Return the (x, y) coordinate for the center point of the cell that contains the specified text.  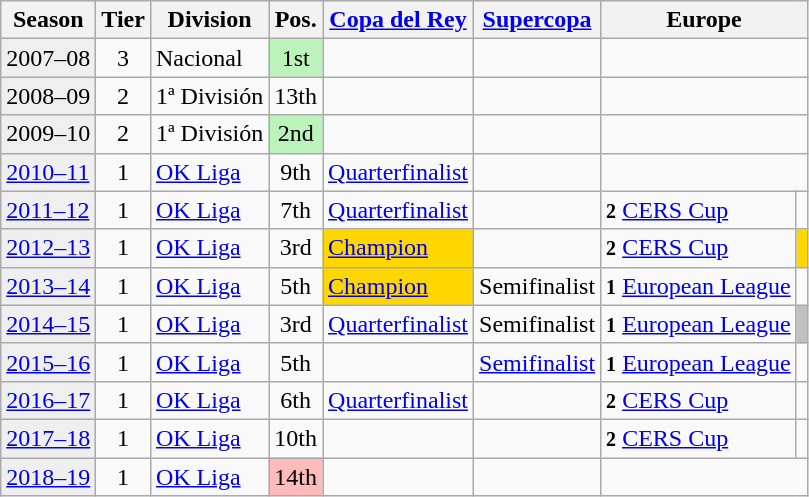
2016–17 (48, 400)
7th (296, 210)
Tier (124, 20)
2008–09 (48, 96)
2017–18 (48, 438)
2012–13 (48, 248)
2015–16 (48, 362)
Nacional (209, 58)
13th (296, 96)
Europe (704, 20)
14th (296, 477)
3 (124, 58)
9th (296, 172)
2018–19 (48, 477)
1st (296, 58)
2nd (296, 134)
2007–08 (48, 58)
Pos. (296, 20)
10th (296, 438)
2013–14 (48, 286)
Copa del Rey (398, 20)
2009–10 (48, 134)
6th (296, 400)
Supercopa (538, 20)
Division (209, 20)
Season (48, 20)
2011–12 (48, 210)
2010–11 (48, 172)
2014–15 (48, 324)
